Capture the cell that displays the provided text and extract its (x, y) central coordinate. 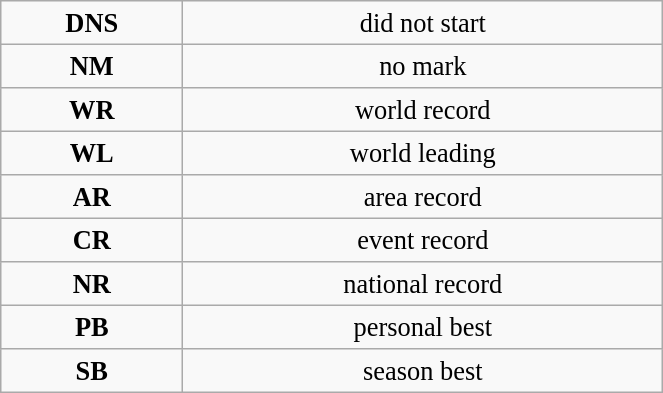
NR (92, 284)
event record (423, 240)
DNS (92, 22)
SB (92, 371)
area record (423, 197)
NM (92, 66)
PB (92, 327)
national record (423, 284)
world record (423, 109)
WR (92, 109)
world leading (423, 153)
no mark (423, 66)
AR (92, 197)
season best (423, 371)
personal best (423, 327)
did not start (423, 22)
CR (92, 240)
WL (92, 153)
